Extract the [x, y] coordinate from the center of the cell holding the provided text.  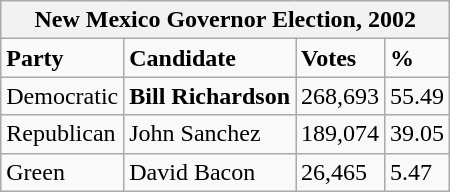
Bill Richardson [210, 96]
New Mexico Governor Election, 2002 [226, 20]
Candidate [210, 58]
% [418, 58]
David Bacon [210, 172]
268,693 [340, 96]
John Sanchez [210, 134]
Green [62, 172]
39.05 [418, 134]
Votes [340, 58]
5.47 [418, 172]
55.49 [418, 96]
Party [62, 58]
Democratic [62, 96]
26,465 [340, 172]
189,074 [340, 134]
Republican [62, 134]
